Return the (X, Y) coordinate for the center point of the cell that contains the specified text.  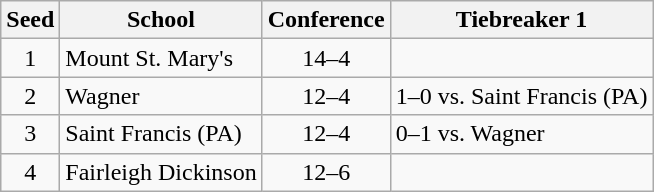
School (161, 20)
Conference (326, 20)
Wagner (161, 96)
1–0 vs. Saint Francis (PA) (522, 96)
1 (30, 58)
Seed (30, 20)
12–6 (326, 172)
2 (30, 96)
4 (30, 172)
14–4 (326, 58)
Tiebreaker 1 (522, 20)
Mount St. Mary's (161, 58)
3 (30, 134)
Saint Francis (PA) (161, 134)
Fairleigh Dickinson (161, 172)
0–1 vs. Wagner (522, 134)
